Capture the cell that displays the provided text and extract its (x, y) central coordinate. 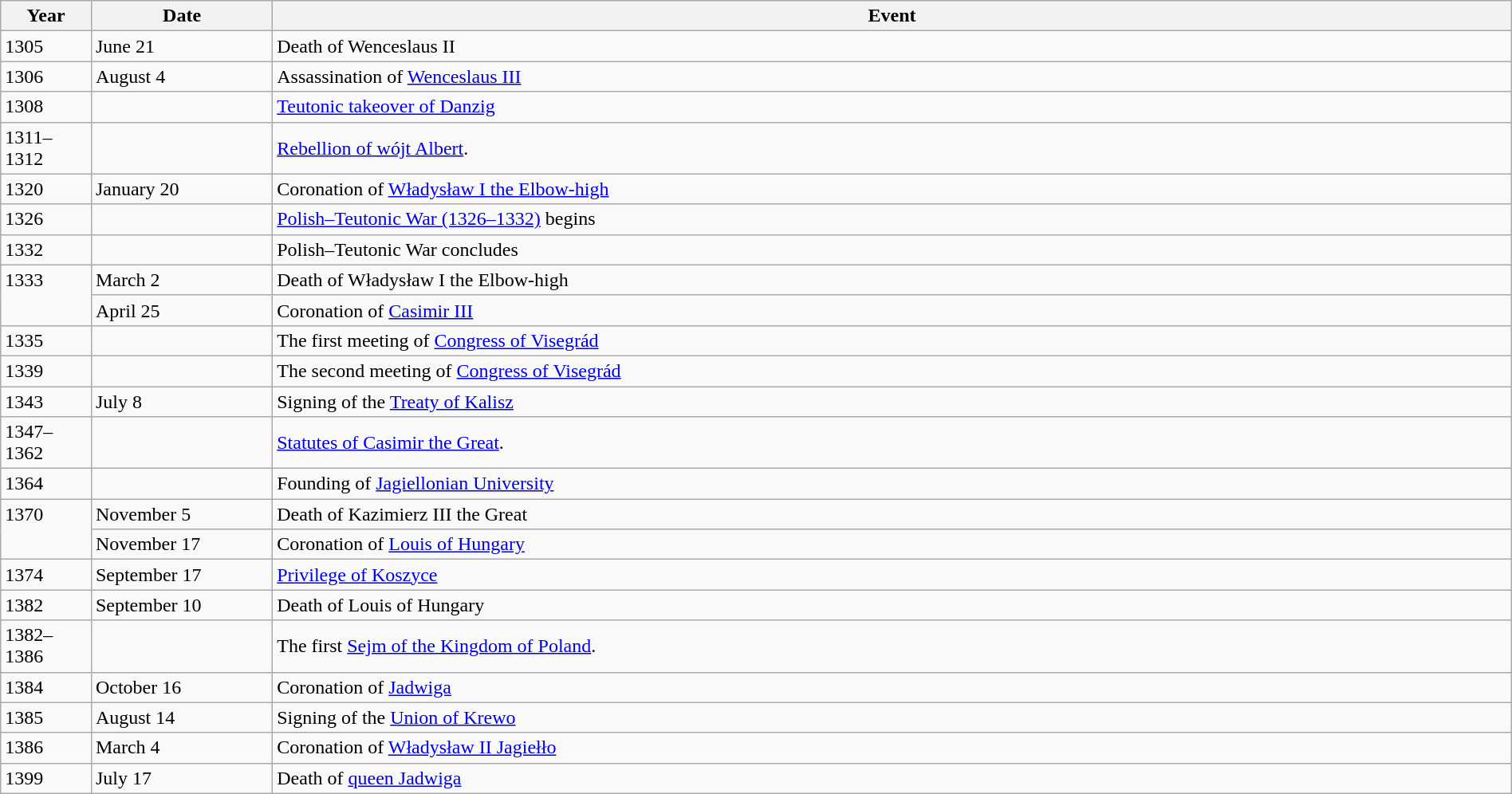
1339 (46, 371)
August 14 (182, 717)
Coronation of Casimir III (892, 310)
1347–1362 (46, 443)
Coronation of Władysław I the Elbow-high (892, 189)
1399 (46, 778)
April 25 (182, 310)
1374 (46, 575)
Polish–Teutonic War (1326–1332) begins (892, 219)
Death of Kazimierz III the Great (892, 514)
1335 (46, 340)
Death of Wenceslaus II (892, 46)
1386 (46, 748)
Coronation of Louis of Hungary (892, 544)
1332 (46, 250)
1308 (46, 107)
1382–1386 (46, 646)
1385 (46, 717)
Teutonic takeover of Danzig (892, 107)
The second meeting of Congress of Visegrád (892, 371)
Rebellion of wójt Albert. (892, 148)
Assassination of Wenceslaus III (892, 77)
Death of Władysław I the Elbow-high (892, 280)
July 17 (182, 778)
March 2 (182, 280)
1343 (46, 401)
1364 (46, 484)
Founding of Jagiellonian University (892, 484)
1306 (46, 77)
Date (182, 16)
1326 (46, 219)
Statutes of Casimir the Great. (892, 443)
1320 (46, 189)
Event (892, 16)
September 17 (182, 575)
Polish–Teutonic War concludes (892, 250)
The first meeting of Congress of Visegrád (892, 340)
July 8 (182, 401)
1333 (46, 295)
1370 (46, 529)
1311–1312 (46, 148)
Signing of the Treaty of Kalisz (892, 401)
Privilege of Koszyce (892, 575)
March 4 (182, 748)
November 17 (182, 544)
Signing of the Union of Krewo (892, 717)
Coronation of Władysław II Jagiełło (892, 748)
The first Sejm of the Kingdom of Poland. (892, 646)
Death of Louis of Hungary (892, 605)
1384 (46, 687)
Death of queen Jadwiga (892, 778)
August 4 (182, 77)
September 10 (182, 605)
June 21 (182, 46)
October 16 (182, 687)
November 5 (182, 514)
1382 (46, 605)
January 20 (182, 189)
Coronation of Jadwiga (892, 687)
Year (46, 16)
1305 (46, 46)
